Pinpoint the cell where the given text exists, returning its [X, Y] midpoint coordinate. 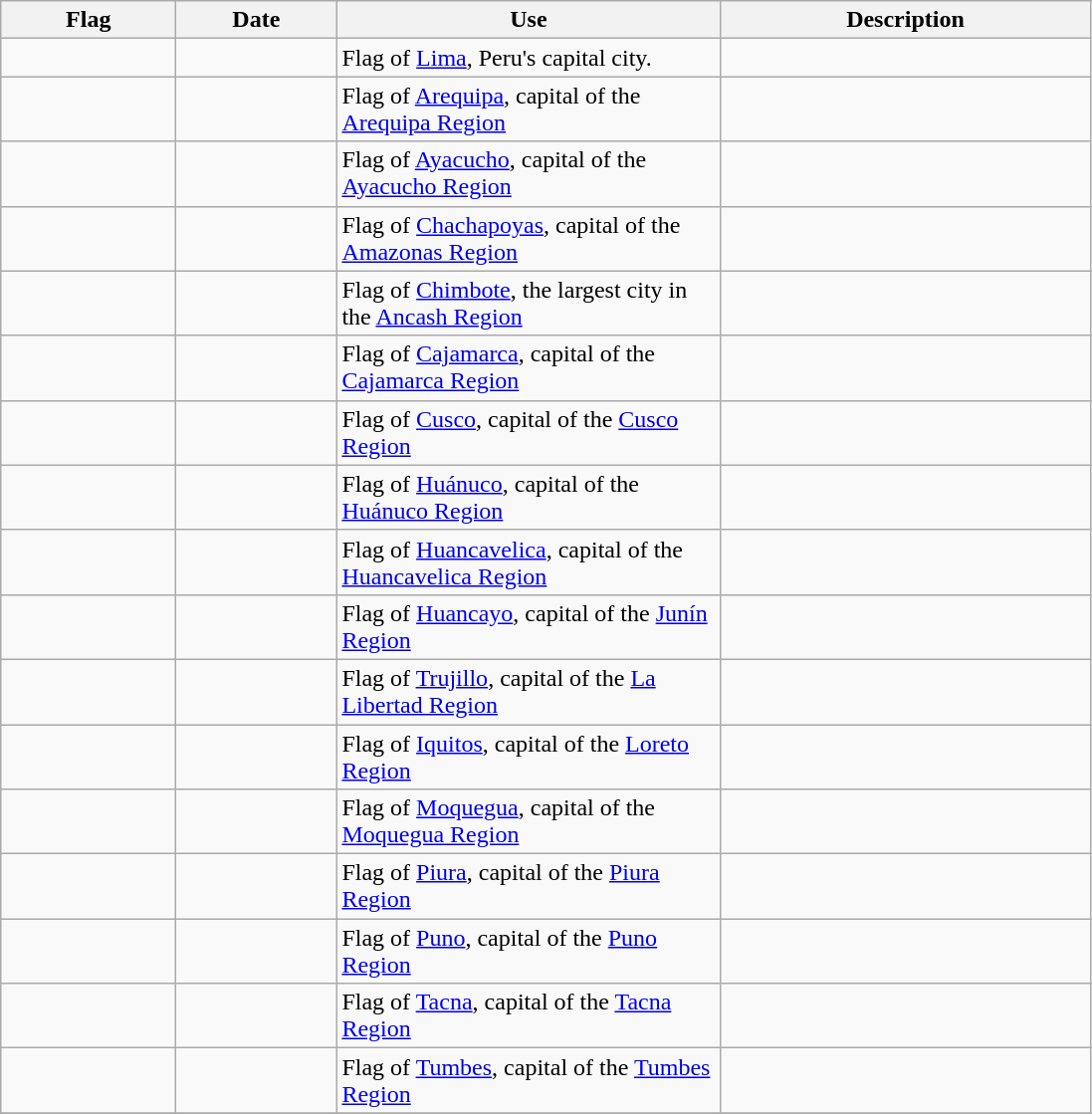
Flag of Lima, Peru's capital city. [529, 58]
Flag of Chimbote, the largest city in the Ancash Region [529, 303]
Flag of Trujillo, capital of the La Libertad Region [529, 691]
Flag of Iquitos, capital of the Loreto Region [529, 757]
Flag of Tumbes, capital of the Tumbes Region [529, 1081]
Flag of Ayacucho, capital of the Ayacucho Region [529, 173]
Flag of Huancayo, capital of the Junín Region [529, 627]
Description [906, 20]
Flag of Huánuco, capital of the Huánuco Region [529, 498]
Flag of Arequipa, capital of the Arequipa Region [529, 110]
Flag of Puno, capital of the Puno Region [529, 952]
Flag of Moquegua, capital of the Moquegua Region [529, 822]
Flag [89, 20]
Flag of Cajamarca, capital of the Cajamarca Region [529, 368]
Flag of Chachapoyas, capital of the Amazonas Region [529, 239]
Flag of Huancavelica, capital of the Huancavelica Region [529, 561]
Use [529, 20]
Flag of Cusco, capital of the Cusco Region [529, 432]
Flag of Tacna, capital of the Tacna Region [529, 1015]
Date [257, 20]
Flag of Piura, capital of the Piura Region [529, 886]
